Extract the (X, Y) coordinate from the center of the cell holding the provided text.  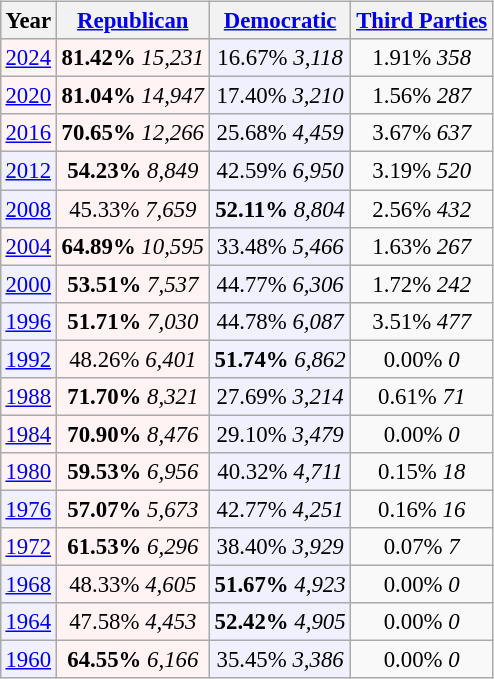
2020 (28, 96)
33.48% 5,466 (280, 246)
0.16% 16 (422, 509)
3.67% 637 (422, 133)
2000 (28, 284)
1960 (28, 660)
54.23% 8,849 (132, 171)
45.33% 7,659 (132, 209)
53.51% 7,537 (132, 284)
57.07% 5,673 (132, 509)
1.72% 242 (422, 284)
2008 (28, 209)
59.53% 6,956 (132, 472)
1996 (28, 321)
51.71% 7,030 (132, 321)
27.69% 3,214 (280, 396)
3.51% 477 (422, 321)
1980 (28, 472)
1964 (28, 622)
38.40% 3,929 (280, 547)
2012 (28, 171)
51.67% 4,923 (280, 584)
2024 (28, 58)
35.45% 3,386 (280, 660)
44.77% 6,306 (280, 284)
42.77% 4,251 (280, 509)
44.78% 6,087 (280, 321)
48.26% 6,401 (132, 359)
1988 (28, 396)
40.32% 4,711 (280, 472)
70.65% 12,266 (132, 133)
64.89% 10,595 (132, 246)
16.67% 3,118 (280, 58)
61.53% 6,296 (132, 547)
42.59% 6,950 (280, 171)
29.10% 3,479 (280, 434)
52.11% 8,804 (280, 209)
51.74% 6,862 (280, 359)
1992 (28, 359)
Third Parties (422, 21)
47.58% 4,453 (132, 622)
2004 (28, 246)
81.04% 14,947 (132, 96)
1.56% 287 (422, 96)
25.68% 4,459 (280, 133)
1968 (28, 584)
3.19% 520 (422, 171)
1976 (28, 509)
0.61% 71 (422, 396)
2016 (28, 133)
0.07% 7 (422, 547)
81.42% 15,231 (132, 58)
52.42% 4,905 (280, 622)
0.15% 18 (422, 472)
2.56% 432 (422, 209)
1.91% 358 (422, 58)
64.55% 6,166 (132, 660)
17.40% 3,210 (280, 96)
Year (28, 21)
1.63% 267 (422, 246)
70.90% 8,476 (132, 434)
71.70% 8,321 (132, 396)
Democratic (280, 21)
1984 (28, 434)
1972 (28, 547)
48.33% 4,605 (132, 584)
Republican (132, 21)
